Return (X, Y) of the center of cell containing provided text 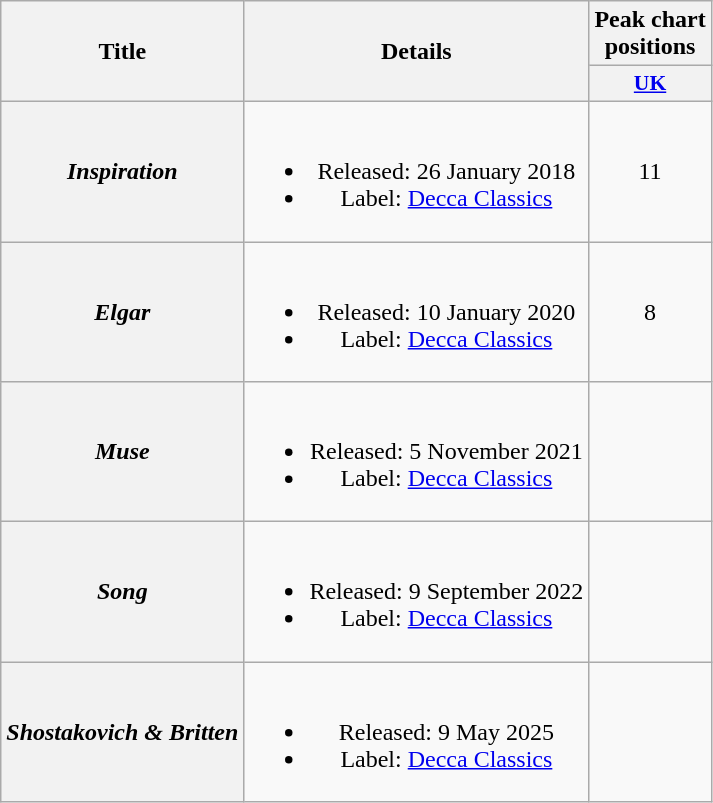
Muse (122, 452)
Released: 26 January 2018Label: Decca Classics (416, 171)
Released: 9 May 2025Label: Decca Classics (416, 732)
Released: 10 January 2020Label: Decca Classics (416, 312)
Details (416, 52)
Released: 5 November 2021Label: Decca Classics (416, 452)
UK (650, 84)
Peak chart positions (650, 34)
8 (650, 312)
Song (122, 592)
Shostakovich & Britten (122, 732)
Title (122, 52)
Inspiration (122, 171)
11 (650, 171)
Released: 9 September 2022Label: Decca Classics (416, 592)
Elgar (122, 312)
